Return the (x, y) coordinate for the center point of the cell that contains the specified text.  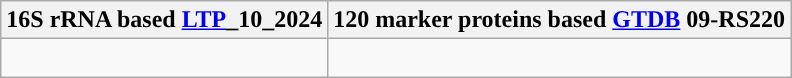
120 marker proteins based GTDB 09-RS220 (560, 20)
16S rRNA based LTP_10_2024 (164, 20)
